Extract the [x, y] coordinate from the center of the cell holding the provided text.  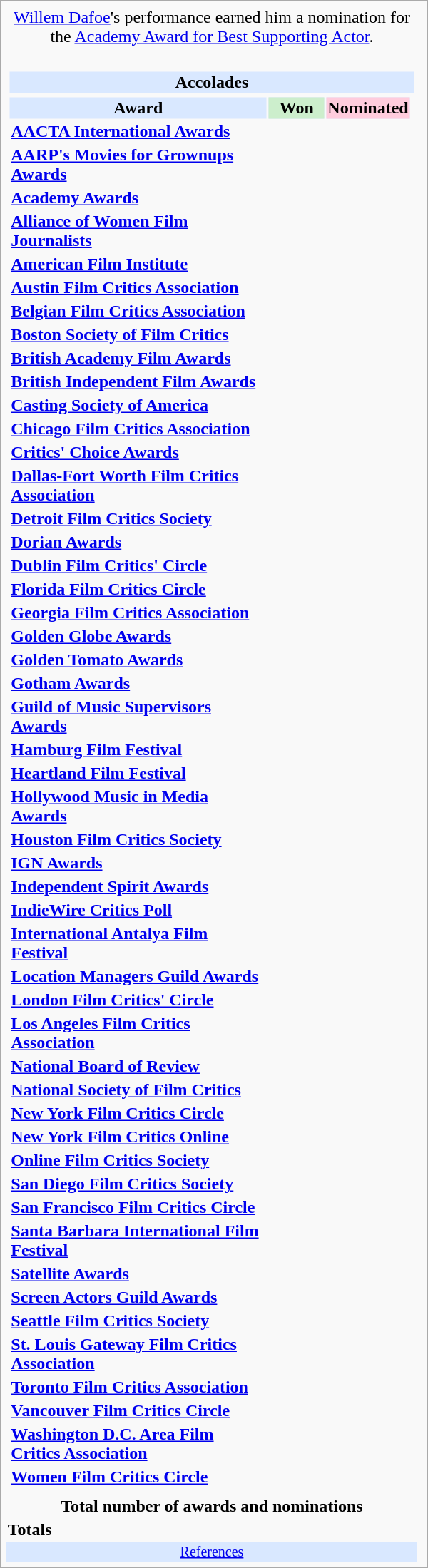
Location Managers Guild Awards [138, 977]
St. Louis Gateway Film Critics Association [138, 1355]
San Diego Film Critics Society [138, 1184]
New York Film Critics Online [138, 1137]
Hamburg Film Festival [138, 750]
Georgia Film Critics Association [138, 613]
Los Angeles Film Critics Association [138, 1034]
Totals [193, 1529]
AACTA International Awards [138, 132]
Vancouver Film Critics Circle [138, 1411]
Detroit Film Critics Society [138, 519]
Seattle Film Critics Society [138, 1321]
Alliance of Women Film Journalists [138, 231]
AARP's Movies for Grownups Awards [138, 165]
Critics' Choice Awards [138, 453]
Santa Barbara International Film Festival [138, 1241]
Houston Film Critics Society [138, 840]
National Board of Review [138, 1067]
Women Film Critics Circle [138, 1477]
Satellite Awards [138, 1274]
Dublin Film Critics' Circle [138, 566]
Florida Film Critics Circle [138, 590]
Willem Dafoe's performance earned him a nomination for the Academy Award for Best Supporting Actor. [211, 27]
San Francisco Film Critics Circle [138, 1208]
Belgian Film Critics Association [138, 312]
British Academy Film Awards [138, 359]
International Antalya Film Festival [138, 944]
Dallas-Fort Worth Film Critics Association [138, 486]
American Film Institute [138, 265]
Heartland Film Festival [138, 774]
IndieWire Critics Poll [138, 911]
Guild of Music Supervisors Awards [138, 717]
London Film Critics' Circle [138, 1000]
Austin Film Critics Association [138, 288]
Independent Spirit Awards [138, 887]
Award [138, 108]
Screen Actors Guild Awards [138, 1298]
References [211, 1552]
Gotham Awards [138, 684]
National Society of Film Critics [138, 1090]
Boston Society of Film Critics [138, 335]
Online Film Critics Society [138, 1161]
Chicago Film Critics Association [138, 429]
New York Film Critics Circle [138, 1114]
Accolades [212, 83]
Academy Awards [138, 198]
IGN Awards [138, 864]
Casting Society of America [138, 406]
Golden Tomato Awards [138, 660]
Hollywood Music in Media Awards [138, 807]
Nominated [368, 108]
Total number of awards and nominations [211, 1506]
Dorian Awards [138, 543]
British Independent Film Awards [138, 382]
Golden Globe Awards [138, 637]
Won [297, 108]
Washington D.C. Area Film Critics Association [138, 1445]
Toronto Film Critics Association [138, 1388]
